Return the [x, y] coordinate for the center point of the cell that contains the specified text.  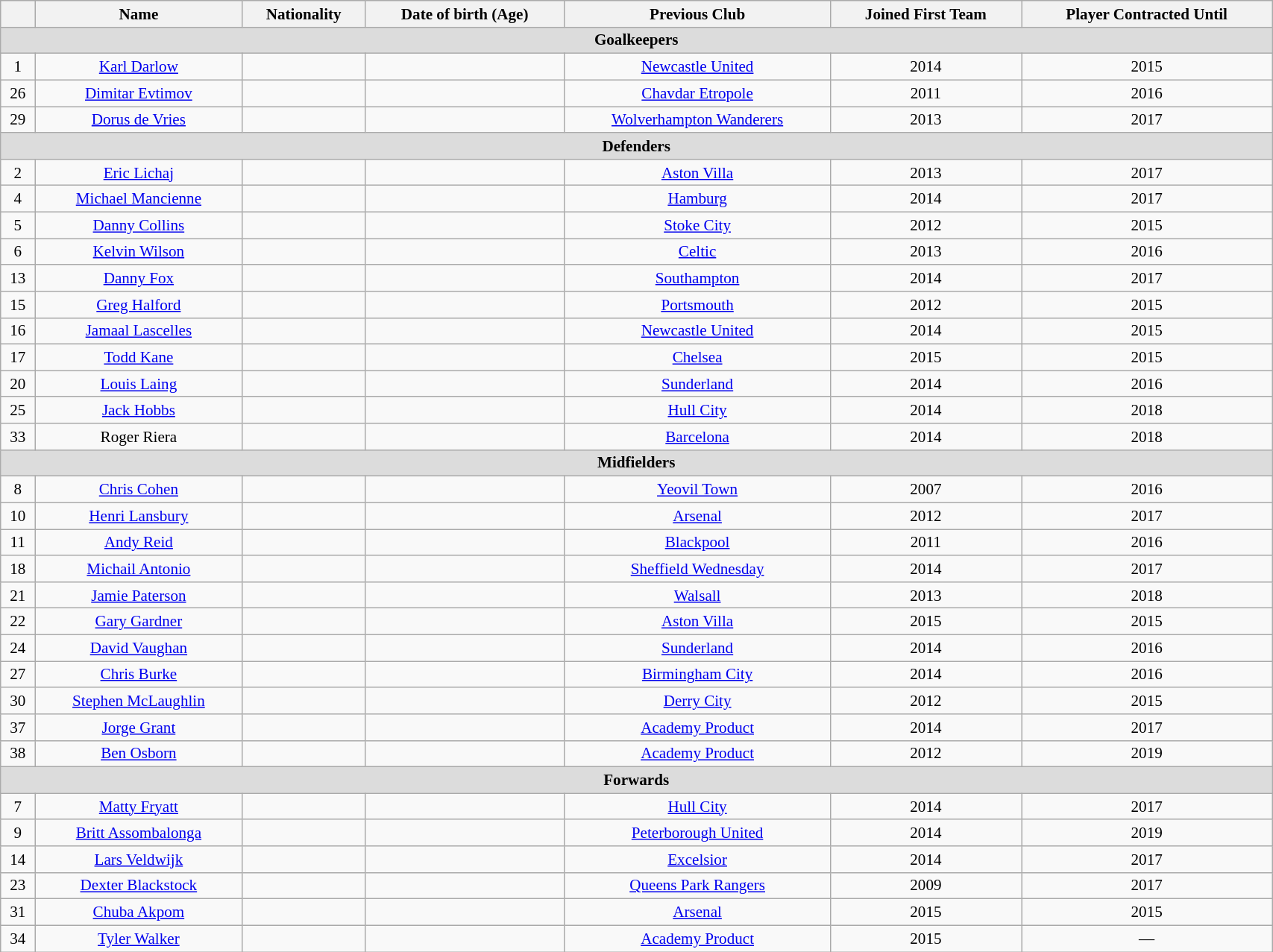
Blackpool [697, 543]
Roger Riera [139, 437]
Forwards [637, 780]
9 [18, 832]
2009 [926, 886]
Peterborough United [697, 832]
14 [18, 859]
Previous Club [697, 13]
Celtic [697, 252]
Date of birth (Age) [465, 13]
Southampton [697, 277]
7 [18, 807]
Dorus de Vries [139, 119]
27 [18, 674]
8 [18, 489]
4 [18, 198]
20 [18, 383]
13 [18, 277]
Nationality [304, 13]
15 [18, 304]
Greg Halford [139, 304]
Ben Osborn [139, 753]
25 [18, 410]
6 [18, 252]
Danny Collins [139, 225]
2007 [926, 489]
Kelvin Wilson [139, 252]
Britt Assombalonga [139, 832]
Chuba Akpom [139, 912]
31 [18, 912]
Birmingham City [697, 674]
33 [18, 437]
Todd Kane [139, 358]
Matty Fryatt [139, 807]
Chris Burke [139, 674]
30 [18, 701]
Wolverhampton Wanderers [697, 119]
Excelsior [697, 859]
38 [18, 753]
Jack Hobbs [139, 410]
1 [18, 67]
— [1147, 938]
Goalkeepers [637, 40]
Player Contracted Until [1147, 13]
37 [18, 728]
Chelsea [697, 358]
10 [18, 516]
17 [18, 358]
Michael Mancienne [139, 198]
5 [18, 225]
22 [18, 622]
Queens Park Rangers [697, 886]
Eric Lichaj [139, 171]
11 [18, 543]
Jamaal Lascelles [139, 331]
24 [18, 647]
Gary Gardner [139, 622]
Hamburg [697, 198]
Andy Reid [139, 543]
Stephen McLaughlin [139, 701]
Michail Antonio [139, 568]
Chris Cohen [139, 489]
Jorge Grant [139, 728]
Danny Fox [139, 277]
Karl Darlow [139, 67]
Stoke City [697, 225]
Louis Laing [139, 383]
Henri Lansbury [139, 516]
Name [139, 13]
21 [18, 595]
Yeovil Town [697, 489]
23 [18, 886]
Sheffield Wednesday [697, 568]
34 [18, 938]
Walsall [697, 595]
16 [18, 331]
Portsmouth [697, 304]
Dexter Blackstock [139, 886]
Lars Veldwijk [139, 859]
Barcelona [697, 437]
29 [18, 119]
2 [18, 171]
Jamie Paterson [139, 595]
Derry City [697, 701]
Dimitar Evtimov [139, 92]
Tyler Walker [139, 938]
26 [18, 92]
Midfielders [637, 462]
Chavdar Etropole [697, 92]
David Vaughan [139, 647]
Joined First Team [926, 13]
Defenders [637, 146]
18 [18, 568]
